Search for the cell housing the specified text and yield its [X, Y] center coordinate. 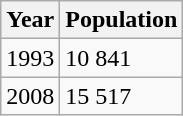
2008 [30, 96]
Population [122, 20]
Year [30, 20]
1993 [30, 58]
10 841 [122, 58]
15 517 [122, 96]
